Extract the (X, Y) coordinate from the center of the cell holding the provided text.  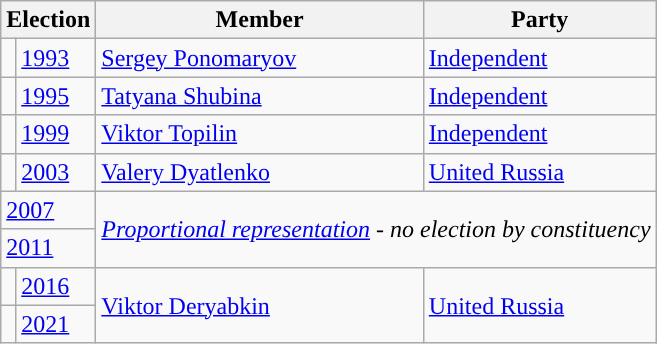
Election (48, 20)
2003 (56, 172)
1999 (56, 134)
Member (260, 20)
2016 (56, 286)
2011 (48, 248)
Viktor Topilin (260, 134)
Valery Dyatlenko (260, 172)
Party (540, 20)
1995 (56, 96)
Viktor Deryabkin (260, 305)
2007 (48, 210)
Tatyana Shubina (260, 96)
Proportional representation - no election by constituency (376, 229)
Sergey Ponomaryov (260, 58)
2021 (56, 324)
1993 (56, 58)
